Find where the given text appears and provide that cell's center as (x, y) coordinate. 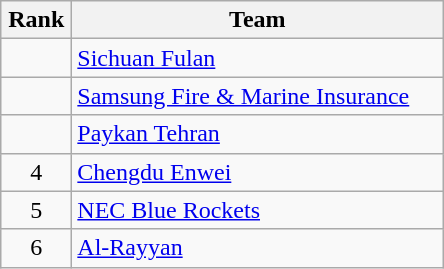
Paykan Tehran (258, 134)
Team (258, 20)
NEC Blue Rockets (258, 210)
Chengdu Enwei (258, 172)
6 (36, 248)
Sichuan Fulan (258, 58)
5 (36, 210)
4 (36, 172)
Samsung Fire & Marine Insurance (258, 96)
Al-Rayyan (258, 248)
Rank (36, 20)
